Return the (X, Y) coordinate for the center point of the cell that contains the specified text.  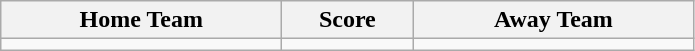
Away Team (554, 20)
Score (348, 20)
Home Team (142, 20)
